Scan for the cell matching the given text and deliver its [x, y] coordinate at center. 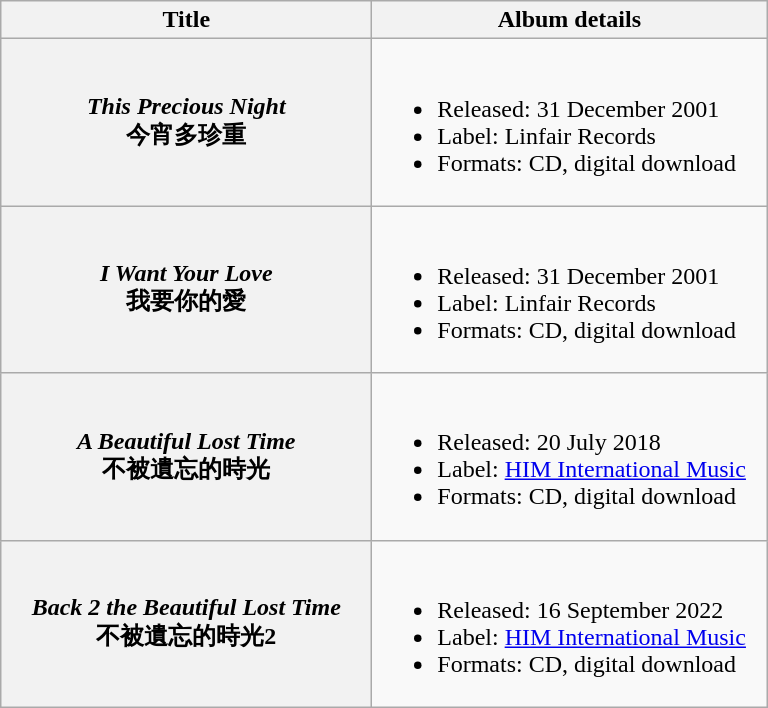
Title [186, 20]
A Beautiful Lost Time 不被遺忘的時光 [186, 456]
Released: 20 July 2018Label: HIM International MusicFormats: CD, digital download [570, 456]
I Want Your Love 我要你的愛 [186, 290]
Back 2 the Beautiful Lost Time 不被遺忘的時光2 [186, 624]
Released: 16 September 2022Label: HIM International MusicFormats: CD, digital download [570, 624]
Album details [570, 20]
This Precious Night 今宵多珍重 [186, 122]
